Capture the cell that displays the provided text and extract its [x, y] central coordinate. 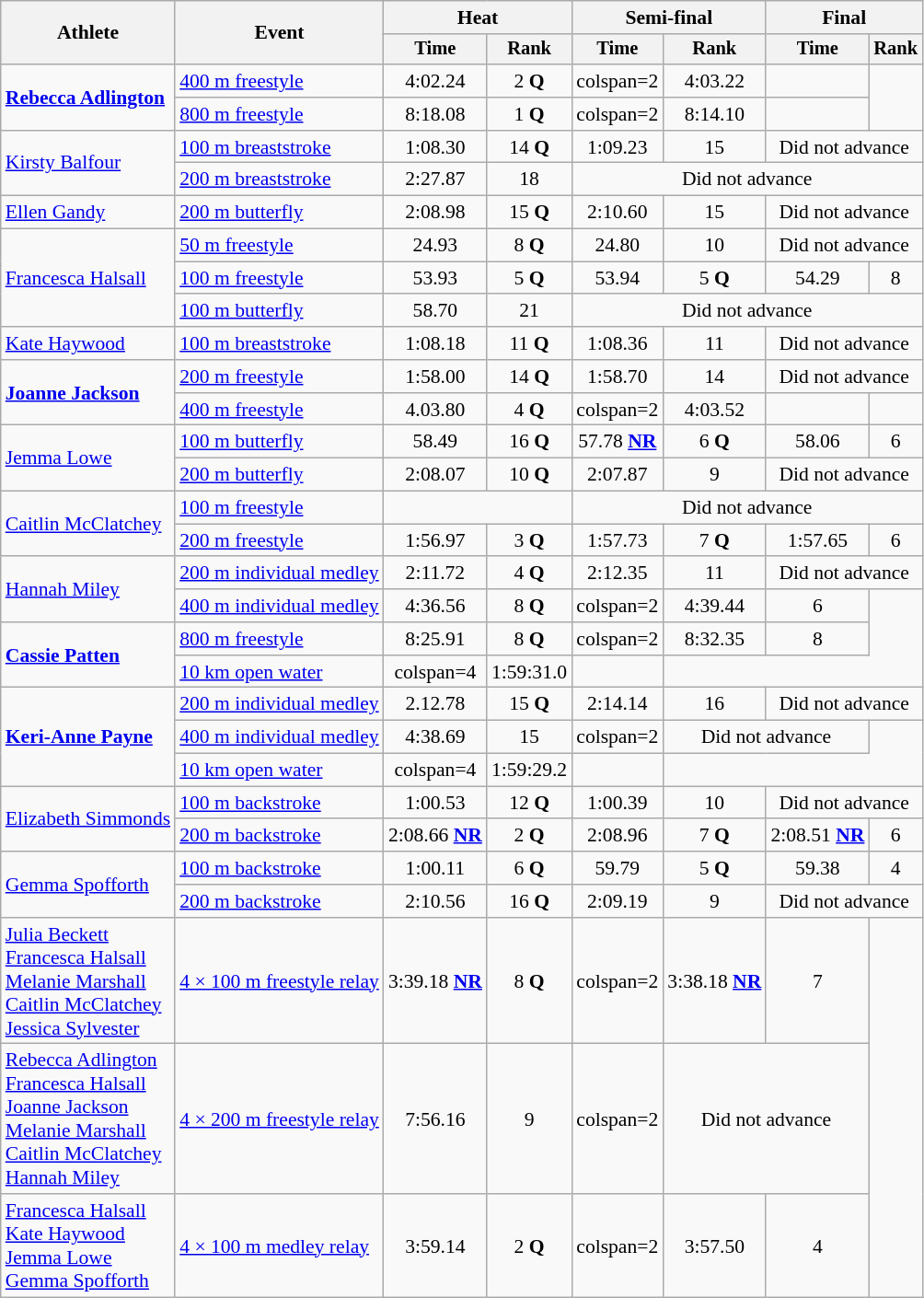
4:39.44 [714, 606]
Francesca HalsallKate HaywoodJemma LoweGemma Spofforth [88, 1246]
1:58.70 [617, 377]
8:32.35 [714, 639]
Semi-final [668, 17]
Caitlin McClatchey [88, 525]
4.03.80 [435, 410]
Gemma Spofforth [88, 884]
3:38.18 NR [714, 981]
8:14.10 [714, 114]
Joanne Jackson [88, 392]
24.80 [617, 246]
54.29 [817, 278]
1:58.00 [435, 377]
4:03.52 [714, 410]
8:25.91 [435, 639]
53.94 [617, 278]
1:56.97 [435, 540]
18 [529, 180]
2:10.60 [617, 213]
2:11.72 [435, 574]
53.93 [435, 278]
12 Q [529, 803]
16 [714, 704]
2:09.19 [617, 901]
3:39.18 NR [435, 981]
Francesca Halsall [88, 278]
50 m freestyle [280, 246]
Final [844, 17]
3:59.14 [435, 1246]
2:12.35 [617, 574]
57.78 NR [617, 442]
1:59:29.2 [529, 771]
Keri-Anne Payne [88, 736]
Event [280, 33]
2:08.07 [435, 475]
2:27.87 [435, 180]
2:07.87 [617, 475]
59.38 [817, 868]
Cassie Patten [88, 655]
Heat [478, 17]
8:18.08 [435, 114]
1:57.73 [617, 540]
4 × 100 m freestyle relay [280, 981]
1 Q [529, 114]
2:08.66 NR [435, 836]
2:08.96 [617, 836]
58.70 [435, 311]
Athlete [88, 33]
58.49 [435, 442]
4 × 200 m freestyle relay [280, 1119]
14 [714, 377]
Kirsty Balfour [88, 164]
4:36.56 [435, 606]
58.06 [817, 442]
2:10.56 [435, 901]
4:02.24 [435, 81]
Hannah Miley [88, 589]
1:00.53 [435, 803]
1:08.36 [617, 343]
1:00.11 [435, 868]
2:08.98 [435, 213]
21 [529, 311]
2:14.14 [617, 704]
59.79 [617, 868]
1:08.18 [435, 343]
1:09.23 [617, 147]
Kate Haywood [88, 343]
1:59:31.0 [529, 672]
Ellen Gandy [88, 213]
3:57.50 [714, 1246]
7 [817, 981]
11 Q [529, 343]
1:00.39 [617, 803]
4:38.69 [435, 737]
200 m breaststroke [280, 180]
Jemma Lowe [88, 458]
Rebecca AdlingtonFrancesca HalsallJoanne JacksonMelanie MarshallCaitlin McClatcheyHannah Miley [88, 1119]
1:08.30 [435, 147]
2.12.78 [435, 704]
10 Q [529, 475]
2:08.51 NR [817, 836]
24.93 [435, 246]
Julia BeckettFrancesca HalsallMelanie MarshallCaitlin McClatcheyJessica Sylvester [88, 981]
Elizabeth Simmonds [88, 819]
4:03.22 [714, 81]
4 × 100 m medley relay [280, 1246]
3 Q [529, 540]
7:56.16 [435, 1119]
1:57.65 [817, 540]
Rebecca Adlington [88, 98]
